Locate the cell with the specified text and output its [x, y] center coordinate. 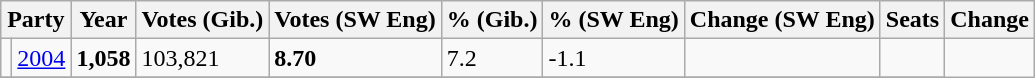
Votes (Gib.) [202, 20]
Change (SW Eng) [782, 20]
Change [990, 20]
7.2 [492, 58]
% (Gib.) [492, 20]
2004 [42, 58]
Seats [912, 20]
Year [104, 20]
Votes (SW Eng) [355, 20]
% (SW Eng) [614, 20]
8.70 [355, 58]
Party [36, 20]
1,058 [104, 58]
103,821 [202, 58]
-1.1 [614, 58]
